Find where the given text appears and provide that cell's center as (X, Y) coordinate. 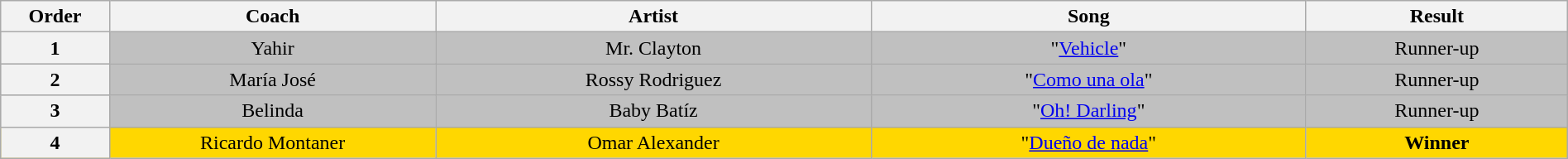
Mr. Clayton (653, 48)
"Vehicle" (1088, 48)
4 (55, 142)
Belinda (273, 111)
Rossy Rodriguez (653, 79)
1 (55, 48)
Coach (273, 17)
María José (273, 79)
3 (55, 111)
"Como una ola" (1088, 79)
Baby Batíz (653, 111)
Yahir (273, 48)
"Oh! Darling" (1088, 111)
Order (55, 17)
Song (1088, 17)
2 (55, 79)
"Dueño de nada" (1088, 142)
Artist (653, 17)
Ricardo Montaner (273, 142)
Winner (1437, 142)
Omar Alexander (653, 142)
Result (1437, 17)
